Extract the (x, y) coordinate from the center of the cell holding the provided text.  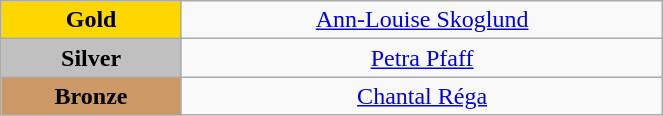
Silver (92, 58)
Bronze (92, 96)
Ann-Louise Skoglund (422, 20)
Gold (92, 20)
Petra Pfaff (422, 58)
Chantal Réga (422, 96)
